Pinpoint the cell where the given text exists, returning its [x, y] midpoint coordinate. 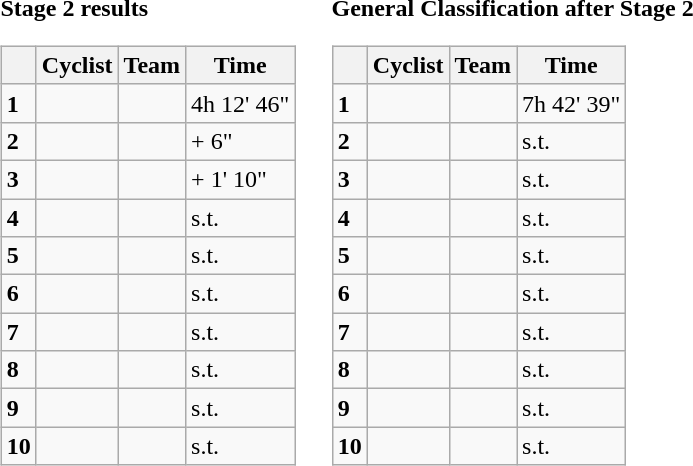
4h 12' 46" [240, 103]
+ 1' 10" [240, 179]
7h 42' 39" [572, 103]
+ 6" [240, 141]
